Pinpoint the cell where the given text exists, returning its [X, Y] midpoint coordinate. 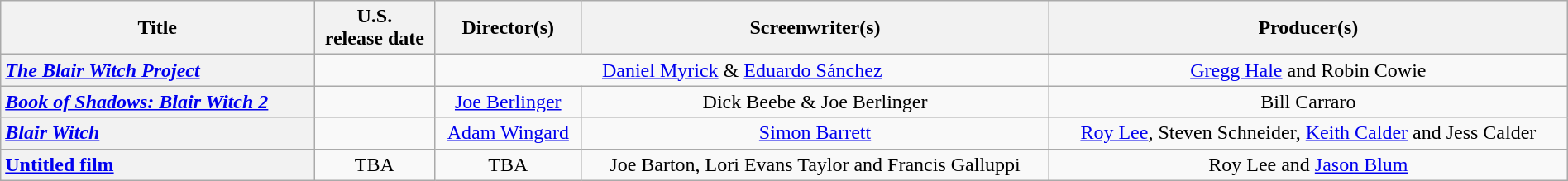
Director(s) [508, 28]
Simon Barrett [815, 133]
Untitled film [157, 164]
Blair Witch [157, 133]
U.S. release date [375, 28]
Screenwriter(s) [815, 28]
Gregg Hale and Robin Cowie [1308, 70]
Book of Shadows: Blair Witch 2 [157, 102]
Adam Wingard [508, 133]
Roy Lee, Steven Schneider, Keith Calder and Jess Calder [1308, 133]
Joe Berlinger [508, 102]
Bill Carraro [1308, 102]
Dick Beebe & Joe Berlinger [815, 102]
The Blair Witch Project [157, 70]
Title [157, 28]
Producer(s) [1308, 28]
Joe Barton, Lori Evans Taylor and Francis Galluppi [815, 164]
Roy Lee and Jason Blum [1308, 164]
Daniel Myrick & Eduardo Sánchez [742, 70]
